Capture the cell that displays the provided text and extract its [X, Y] central coordinate. 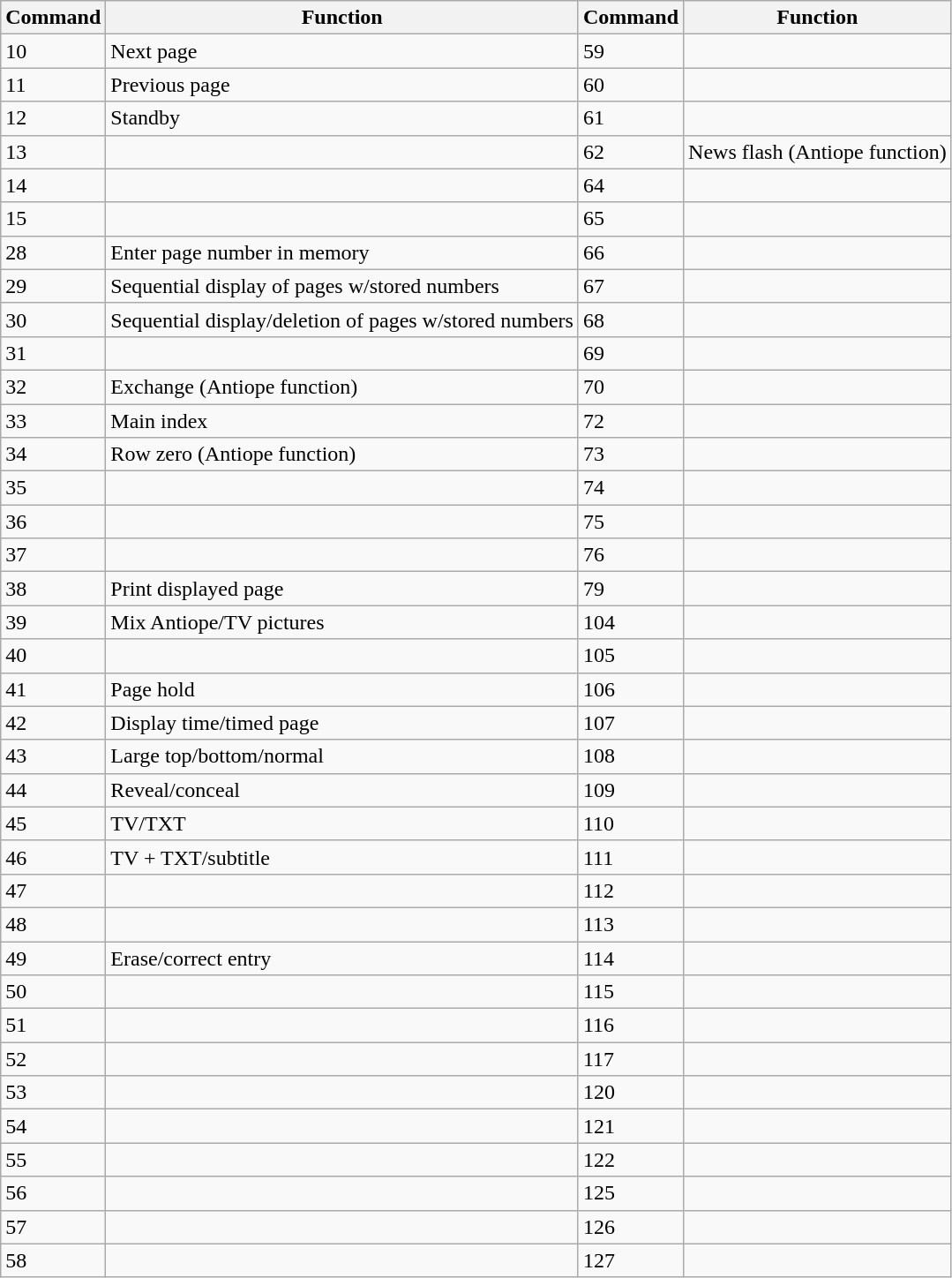
38 [53, 589]
67 [630, 286]
76 [630, 555]
117 [630, 1059]
66 [630, 252]
29 [53, 286]
News flash (Antiope function) [818, 152]
15 [53, 219]
Sequential display/deletion of pages w/stored numbers [342, 319]
34 [53, 455]
Reveal/conceal [342, 790]
45 [53, 823]
Exchange (Antiope function) [342, 387]
53 [53, 1093]
122 [630, 1160]
42 [53, 723]
39 [53, 622]
31 [53, 353]
Display time/timed page [342, 723]
69 [630, 353]
70 [630, 387]
74 [630, 488]
56 [53, 1193]
68 [630, 319]
14 [53, 185]
120 [630, 1093]
Large top/bottom/normal [342, 756]
10 [53, 51]
116 [630, 1026]
58 [53, 1260]
55 [53, 1160]
Next page [342, 51]
30 [53, 319]
Enter page number in memory [342, 252]
Sequential display of pages w/stored numbers [342, 286]
104 [630, 622]
61 [630, 118]
52 [53, 1059]
Standby [342, 118]
43 [53, 756]
40 [53, 656]
51 [53, 1026]
72 [630, 421]
36 [53, 522]
109 [630, 790]
13 [53, 152]
126 [630, 1227]
64 [630, 185]
62 [630, 152]
50 [53, 992]
12 [53, 118]
46 [53, 857]
37 [53, 555]
114 [630, 958]
35 [53, 488]
127 [630, 1260]
65 [630, 219]
79 [630, 589]
49 [53, 958]
41 [53, 689]
113 [630, 924]
54 [53, 1126]
106 [630, 689]
125 [630, 1193]
Mix Antiope/TV pictures [342, 622]
60 [630, 85]
107 [630, 723]
59 [630, 51]
73 [630, 455]
TV + TXT/subtitle [342, 857]
28 [53, 252]
32 [53, 387]
11 [53, 85]
112 [630, 891]
105 [630, 656]
110 [630, 823]
TV/TXT [342, 823]
Page hold [342, 689]
111 [630, 857]
Row zero (Antiope function) [342, 455]
121 [630, 1126]
108 [630, 756]
47 [53, 891]
48 [53, 924]
Print displayed page [342, 589]
57 [53, 1227]
Previous page [342, 85]
75 [630, 522]
33 [53, 421]
Main index [342, 421]
Erase/correct entry [342, 958]
44 [53, 790]
115 [630, 992]
